Identify which cell holds the provided text, then report its [X, Y] central coordinate. 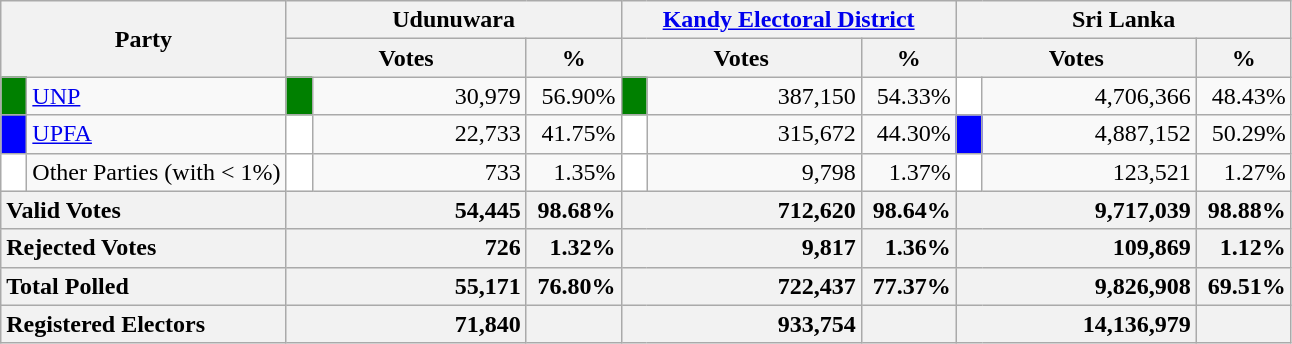
30,979 [419, 96]
Party [144, 39]
712,620 [741, 210]
315,672 [754, 134]
1.27% [1244, 172]
933,754 [741, 324]
UNP [156, 96]
387,150 [754, 96]
722,437 [741, 286]
1.12% [1244, 248]
1.36% [908, 248]
9,798 [754, 172]
71,840 [406, 324]
123,521 [1089, 172]
44.30% [908, 134]
1.32% [574, 248]
1.37% [908, 172]
Other Parties (with < 1%) [156, 172]
76.80% [574, 286]
1.35% [574, 172]
22,733 [419, 134]
98.68% [574, 210]
4,706,366 [1089, 96]
UPFA [156, 134]
54.33% [908, 96]
50.29% [1244, 134]
9,717,039 [1076, 210]
4,887,152 [1089, 134]
48.43% [1244, 96]
98.64% [908, 210]
Udunuwara [454, 20]
98.88% [1244, 210]
9,826,908 [1076, 286]
Sri Lanka [1124, 20]
Rejected Votes [144, 248]
109,869 [1076, 248]
41.75% [574, 134]
Valid Votes [144, 210]
55,171 [406, 286]
Total Polled [144, 286]
77.37% [908, 286]
69.51% [1244, 286]
Registered Electors [144, 324]
54,445 [406, 210]
Kandy Electoral District [788, 20]
733 [419, 172]
9,817 [741, 248]
14,136,979 [1076, 324]
56.90% [574, 96]
726 [406, 248]
